From the cell containing the given text, extract its center point as (x, y) coordinate. 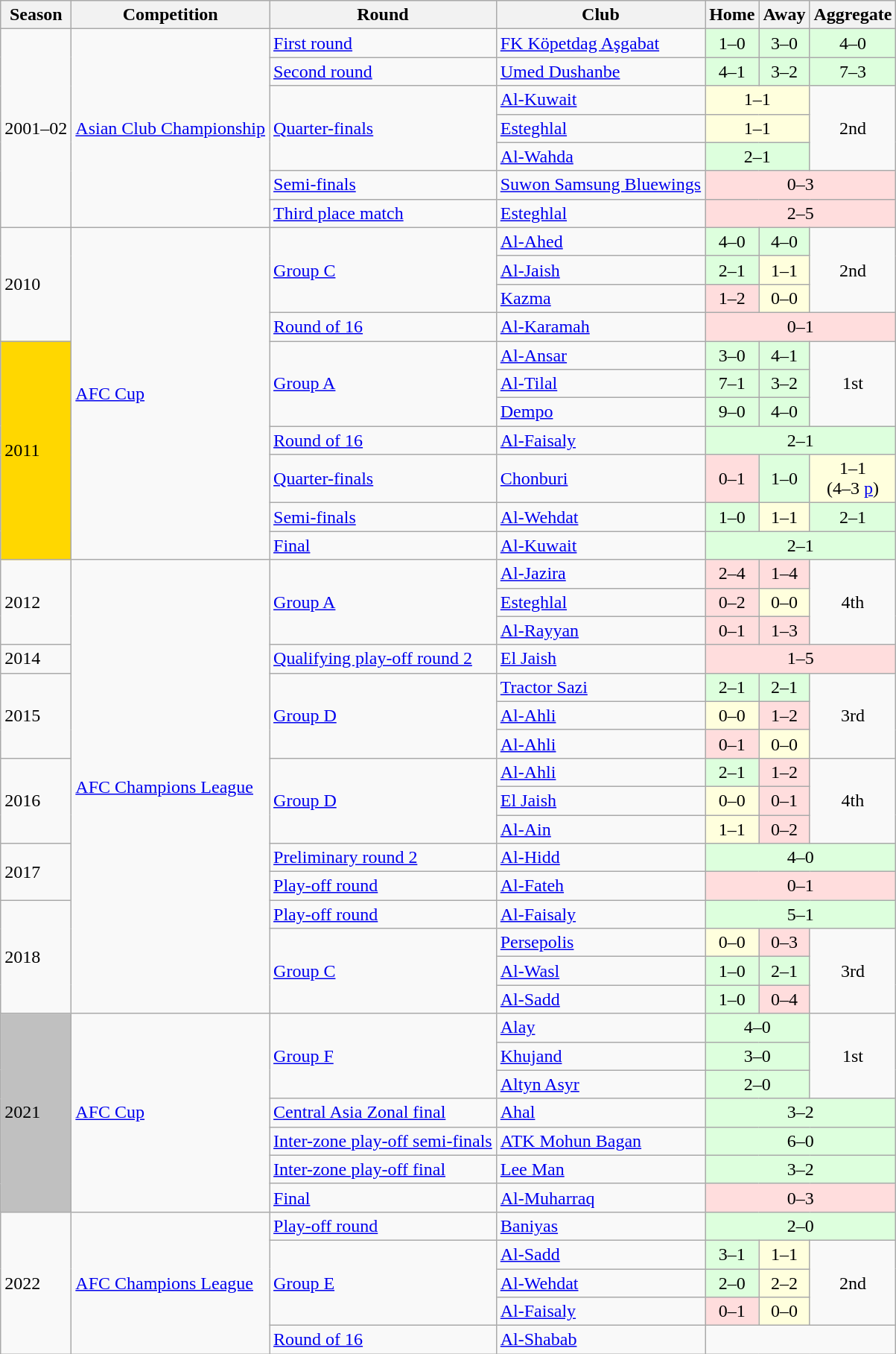
Al-Tilal (600, 384)
Qualifying play-off round 2 (383, 659)
Al-Fateh (600, 886)
3–1 (732, 1254)
Al-Ain (600, 829)
Home (732, 15)
Preliminary round 2 (383, 858)
Competition (171, 15)
Khujand (600, 1056)
Suwon Samsung Bluewings (600, 185)
Central Asia Zonal final (383, 1113)
Al-Karamah (600, 326)
7–3 (853, 72)
Al-Jazira (600, 574)
0–4 (784, 999)
7–1 (732, 384)
Kazma (600, 298)
2017 (36, 872)
6–0 (801, 1141)
Tractor Sazi (600, 687)
2022 (36, 1282)
Al-Jaish (600, 270)
Inter-zone play-off semi-finals (383, 1141)
Al-Wahda (600, 156)
Alay (600, 1028)
Third place match (383, 213)
Umed Dushanbe (600, 72)
Al-Ansar (600, 355)
Group E (383, 1282)
2–5 (801, 213)
2–2 (784, 1282)
FK Köpetdag Aşgabat (600, 43)
Altyn Asyr (600, 1084)
Al-Wasl (600, 971)
2015 (36, 715)
Lee Man (600, 1169)
First round (383, 43)
5–1 (801, 914)
Away (784, 15)
2010 (36, 284)
Ahal (600, 1113)
Persepolis (600, 943)
1–3 (784, 630)
Second round (383, 72)
2001–02 (36, 128)
2016 (36, 800)
Asian Club Championship (171, 128)
2011 (36, 450)
Baniyas (600, 1226)
Inter-zone play-off final (383, 1169)
1–5 (801, 659)
Al-Rayyan (600, 630)
Round (383, 15)
2018 (36, 957)
2012 (36, 602)
ATK Mohun Bagan (600, 1141)
Dempo (600, 412)
Chonburi (600, 478)
Al-Shabab (600, 1340)
Club (600, 15)
Group F (383, 1056)
Al-Muharraq (600, 1198)
Season (36, 15)
2–4 (732, 574)
1–4 (784, 574)
Al-Hidd (600, 858)
2021 (36, 1113)
Al-Ahed (600, 241)
Aggregate (853, 15)
9–0 (732, 412)
1–1 (4–3 p) (853, 478)
2014 (36, 659)
